Search for the cell housing the specified text and yield its (X, Y) center coordinate. 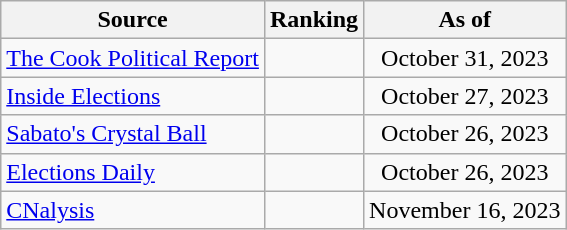
Sabato's Crystal Ball (133, 134)
The Cook Political Report (133, 58)
Source (133, 20)
Elections Daily (133, 172)
As of (465, 20)
November 16, 2023 (465, 210)
CNalysis (133, 210)
October 31, 2023 (465, 58)
Inside Elections (133, 96)
October 27, 2023 (465, 96)
Ranking (314, 20)
